Output the (x, y) coordinate of the center of the cell containing the given text.  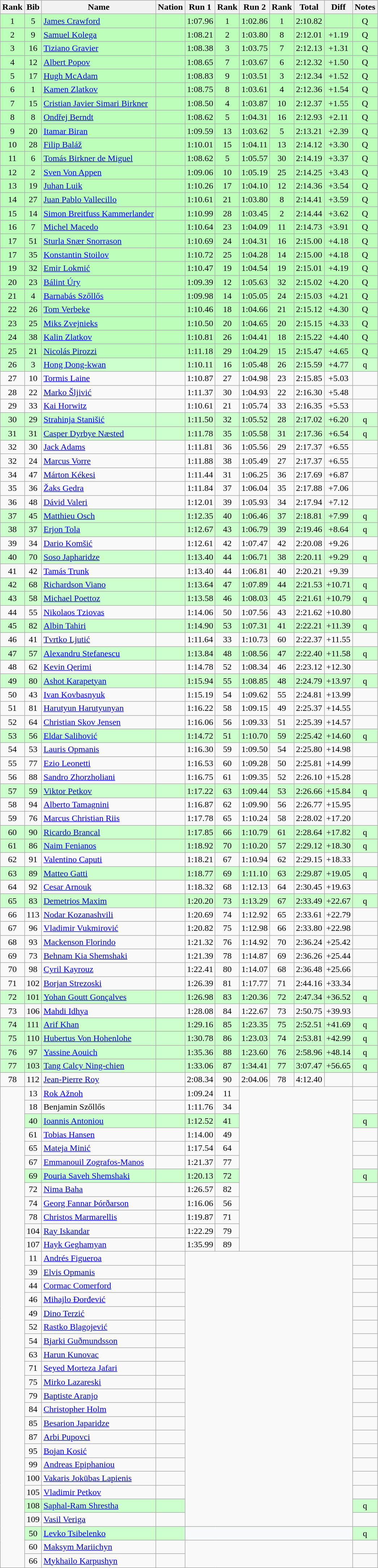
92 (33, 887)
1:11.44 (200, 475)
2:21.62 (309, 612)
1:05.56 (255, 447)
1:22.29 (200, 1231)
Nicolás Pirozzi (99, 351)
2:29.87 (309, 873)
Márton Kékesi (99, 475)
+14.60 (338, 736)
2:26.66 (309, 791)
1:10.72 (200, 255)
2:10.82 (309, 21)
+11.39 (338, 626)
2:12.13 (309, 48)
1:11.84 (200, 488)
Kai Horwitz (99, 406)
Vakaris Jokūbas Lapienis (99, 1478)
100 (33, 1478)
2:17.69 (309, 475)
2:21.61 (309, 598)
Christos Marmarellis (99, 1217)
94 (33, 804)
1:10.81 (200, 337)
+19.05 (338, 873)
Juhan Luik (99, 186)
1:09.33 (255, 722)
2:21.53 (309, 584)
1:10.64 (200, 227)
2:14.73 (309, 227)
2:14.36 (309, 186)
Ondřej Berndt (99, 117)
1:09.24 (200, 1093)
1:34.41 (255, 1066)
Tamás Trunk (99, 571)
2:33.80 (309, 928)
1:04.65 (255, 323)
Baptiste Aranjo (99, 1396)
Juan Pablo Vallecillo (99, 200)
2:44.16 (309, 983)
Eldar Salihović (99, 736)
1:04.29 (255, 351)
Strahinja Stanišić (99, 420)
Ezio Leonetti (99, 763)
96 (33, 928)
1:14.72 (200, 736)
1:09.35 (255, 777)
Emir Lokmić (99, 268)
Georg Fannar Þórðarson (99, 1203)
Tomás Birkner de Miguel (99, 158)
1:03.45 (255, 213)
Arbi Pupovci (99, 1437)
3:07.47 (309, 1066)
2:12.37 (309, 103)
Bib (33, 7)
+8.64 (338, 530)
1:06.04 (255, 488)
1:08.65 (200, 62)
2:04.06 (255, 1080)
1:17.77 (255, 983)
Maksym Mariichyn (99, 1547)
2:15.59 (309, 364)
Alexandru Stefanescu (99, 653)
+14.98 (338, 750)
+7.12 (338, 502)
1:10.70 (255, 736)
Lauris Opmanis (99, 750)
Total (309, 7)
+17.20 (338, 818)
1:06.25 (255, 475)
1:09.59 (200, 131)
+2.39 (338, 131)
Elvis Opmanis (99, 1272)
+7.06 (338, 488)
Kalin Zlatkov (99, 337)
2:28.64 (309, 832)
1:09.28 (255, 763)
Saphal-Ram Shrestha (99, 1506)
1:11.76 (200, 1107)
2:29.12 (309, 846)
Filip Baláž (99, 144)
2:15.47 (309, 351)
+42.99 (338, 1038)
+10.80 (338, 612)
+39.93 (338, 1011)
2:15.03 (309, 296)
1:10.01 (200, 144)
1:05.57 (255, 158)
1:10.24 (255, 818)
+7.99 (338, 516)
107 (33, 1244)
1:35.36 (200, 1052)
+1.55 (338, 103)
1:04.98 (255, 378)
2:25.37 (309, 708)
1:16.87 (200, 804)
1:15.94 (200, 681)
1:09.50 (255, 750)
1:12.52 (200, 1121)
2:26.10 (309, 777)
Alberto Tamagnini (99, 804)
Tvrtko Ljutić (99, 640)
1:14.78 (200, 667)
1:06.81 (255, 571)
Behnam Kia Shemshaki (99, 956)
1:07.56 (255, 612)
1:04.41 (255, 337)
2:47.34 (309, 997)
1:10.69 (200, 241)
+4.20 (338, 282)
1:05.74 (255, 406)
Benjamin Szőllős (99, 1107)
97 (33, 1052)
Sturla Snær Snorrason (99, 241)
1:10.87 (200, 378)
1:11.18 (200, 351)
+41.69 (338, 1024)
Mahdi Idhya (99, 1011)
2:14.12 (309, 144)
+9.39 (338, 571)
1:22.41 (200, 969)
2:20.21 (309, 571)
1:14.06 (200, 612)
Dávid Valeri (99, 502)
Name (99, 7)
2:22.40 (309, 653)
Harutyun Harutyunyan (99, 708)
+11.58 (338, 653)
Casper Dyrbye Næsted (99, 433)
1:14.92 (255, 942)
+9.29 (338, 557)
1:13.29 (255, 901)
Ioannis Antoniou (99, 1121)
2:36.48 (309, 969)
1:18.92 (200, 846)
1:14.00 (200, 1135)
2:53.81 (309, 1038)
111 (33, 1024)
1:20.20 (200, 901)
Tormis Laine (99, 378)
1:07.96 (200, 21)
1:14.87 (255, 956)
1:03.51 (255, 76)
+25.44 (338, 956)
Hubertus Von Hohenlohe (99, 1038)
+1.52 (338, 76)
Michael Poettoz (99, 598)
1:23.03 (255, 1038)
+19.63 (338, 887)
2:25.39 (309, 722)
1:11.64 (200, 640)
1:20.69 (200, 915)
Yohan Goutt Gonçalves (99, 997)
1:03.61 (255, 90)
+6.20 (338, 420)
Marcus Vorre (99, 461)
2:50.75 (309, 1011)
Hugh McAdam (99, 76)
Levko Tsibelenko (99, 1533)
+2.11 (338, 117)
2:15.02 (309, 282)
1:03.75 (255, 48)
Kevin Qerimi (99, 667)
1:26.39 (200, 983)
2:15.01 (309, 268)
1:17.85 (200, 832)
108 (33, 1506)
1:10.73 (255, 640)
1:10.11 (200, 364)
+3.37 (338, 158)
Vasil Veriga (99, 1520)
+14.99 (338, 763)
1:20.36 (255, 997)
Matteo Gatti (99, 873)
1:20.82 (200, 928)
Andrés Figueroa (99, 1258)
Ray Iskandar (99, 1231)
2:58.96 (309, 1052)
104 (33, 1231)
2:25.42 (309, 736)
1:09.15 (255, 708)
Andreas Epiphaniou (99, 1464)
Nodar Kozanashvili (99, 915)
Christopher Holm (99, 1409)
+14.57 (338, 722)
1:12.98 (255, 928)
Marcus Christian Riis (99, 818)
109 (33, 1520)
1:03.67 (255, 62)
2:30.45 (309, 887)
2:16.35 (309, 406)
Nikolaos Tziovas (99, 612)
+13.97 (338, 681)
+15.28 (338, 777)
Marko Šljivić (99, 392)
1:30.78 (200, 1038)
102 (33, 983)
1:08.85 (255, 681)
1:12.13 (255, 887)
Valentino Caputi (99, 860)
+4.33 (338, 323)
2:15.15 (309, 323)
1:06.71 (255, 557)
1:13.64 (200, 584)
2:12.93 (309, 117)
+18.33 (338, 860)
+18.30 (338, 846)
+25.42 (338, 942)
+15.95 (338, 804)
Bjarki Guðmundsson (99, 1341)
1:12.67 (200, 530)
+13.99 (338, 695)
Naim Fenianos (99, 846)
Notes (365, 7)
1:02.86 (255, 21)
1:11.81 (200, 447)
Hong Dong-kwan (99, 364)
1:06.46 (255, 516)
Viktor Petkov (99, 791)
+3.43 (338, 172)
1:08.03 (255, 598)
+4.40 (338, 337)
1:09.44 (255, 791)
1:33.06 (200, 1066)
1:08.83 (200, 76)
+9.26 (338, 543)
2:19.46 (309, 530)
2:28.02 (309, 818)
James Crawford (99, 21)
Seyed Morteza Jafari (99, 1368)
1:09.06 (200, 172)
2:12.01 (309, 35)
1:14.07 (255, 969)
Barnabás Szőllős (99, 296)
1:05.49 (255, 461)
Rok Ažnoh (99, 1093)
1:03.87 (255, 103)
98 (33, 969)
1:11.50 (200, 420)
1:12.35 (200, 516)
Richardson Viano (99, 584)
1:17.22 (200, 791)
2:14.25 (309, 172)
1:08.38 (200, 48)
2:22.37 (309, 640)
1:09.39 (200, 282)
1:05.93 (255, 502)
2:33.49 (309, 901)
1:05.52 (255, 420)
2:15.85 (309, 378)
2:17.88 (309, 488)
1:12.92 (255, 915)
+15.84 (338, 791)
Sven Von Appen (99, 172)
Soso Japharidze (99, 557)
Cristian Javier Simari Birkner (99, 103)
2:15.22 (309, 337)
93 (33, 942)
+4.65 (338, 351)
Cyril Kayrouz (99, 969)
2:14.41 (309, 200)
2:24.81 (309, 695)
1:08.56 (255, 653)
Miks Zvejnieks (99, 323)
1:35.99 (200, 1244)
Run 1 (200, 7)
1:03.62 (255, 131)
1:11.37 (200, 392)
2:14.44 (309, 213)
1:15.19 (200, 695)
2:08.34 (200, 1080)
1:21.39 (200, 956)
1:04.11 (255, 144)
1:06.79 (255, 530)
2:26.77 (309, 804)
110 (33, 1038)
1:12.01 (200, 502)
Mackenson Florindo (99, 942)
Mateja Minić (99, 1148)
1:19.87 (200, 1217)
2:52.51 (309, 1024)
+4.30 (338, 310)
1:16.30 (200, 750)
1:28.08 (200, 1011)
Christian Skov Jensen (99, 722)
1:26.98 (200, 997)
Cesar Arnouk (99, 887)
1:04.10 (255, 186)
95 (33, 1451)
Hayk Geghamyan (99, 1244)
103 (33, 1066)
1:10.46 (200, 310)
+33.34 (338, 983)
+10.71 (338, 584)
1:23.60 (255, 1052)
1:18.77 (200, 873)
1:18.21 (200, 860)
+5.03 (338, 378)
113 (33, 915)
Cormac Comerford (99, 1286)
Run 2 (255, 7)
1:10.20 (255, 846)
Bálint Úry (99, 282)
+22.98 (338, 928)
Žaks Gedra (99, 488)
Mihajlo Đorđević (99, 1300)
1:26.57 (200, 1189)
2:14.19 (309, 158)
4:12.40 (309, 1080)
+22.67 (338, 901)
+3.54 (338, 186)
91 (33, 860)
Mirko Lazareski (99, 1382)
Itamar Biran (99, 131)
1:22.67 (255, 1011)
2:18.81 (309, 516)
1:17.78 (200, 818)
1:08.21 (200, 35)
1:04.09 (255, 227)
+1.19 (338, 35)
+5.48 (338, 392)
2:23.12 (309, 667)
2:12.36 (309, 90)
1:16.53 (200, 763)
+4.19 (338, 268)
1:07.47 (255, 543)
1:16.75 (200, 777)
+3.62 (338, 213)
Jack Adams (99, 447)
1:13.58 (200, 598)
+1.54 (338, 90)
1:29.16 (200, 1024)
1:04.93 (255, 392)
2:29.15 (309, 860)
Pouria Saveh Shemshaki (99, 1176)
1:07.89 (255, 584)
Dino Terzić (99, 1313)
112 (33, 1080)
+3.59 (338, 200)
+22.79 (338, 915)
2:20.11 (309, 557)
2:12.34 (309, 76)
+10.79 (338, 598)
2:33.61 (309, 915)
Ashot Karapetyan (99, 681)
Diff (338, 7)
Demetrios Maxim (99, 901)
+1.50 (338, 62)
2:25.80 (309, 750)
2:17.36 (309, 433)
Mykhailo Karpushyn (99, 1561)
1:10.50 (200, 323)
1:10.94 (255, 860)
1:13.84 (200, 653)
1:04.66 (255, 310)
Dario Komšić (99, 543)
1:09.98 (200, 296)
1:14.90 (200, 626)
1:05.19 (255, 172)
2:24.79 (309, 681)
+17.82 (338, 832)
Rastko Blagojević (99, 1327)
Konstantin Stoilov (99, 255)
2:16.30 (309, 392)
+11.55 (338, 640)
+1.31 (338, 48)
+36.52 (338, 997)
1:18.32 (200, 887)
99 (33, 1464)
Bojan Kosić (99, 1451)
Harun Kunovac (99, 1355)
2:15.12 (309, 310)
1:07.31 (255, 626)
+5.53 (338, 406)
Yassine Aouich (99, 1052)
2:13.21 (309, 131)
Simon Breitfuss Kammerlander (99, 213)
1:21.37 (200, 1162)
Emmanouil Zografos-Manos (99, 1162)
Ricardo Brancal (99, 832)
+4.77 (338, 364)
106 (33, 1011)
1:10.99 (200, 213)
1:17.54 (200, 1148)
Albert Popov (99, 62)
Besarion Japaridze (99, 1423)
Ivan Kovbasnyuk (99, 695)
Tiziano Gravier (99, 48)
Samuel Kolega (99, 35)
+48.14 (338, 1052)
1:11.88 (200, 461)
1:09.62 (255, 695)
1:08.34 (255, 667)
Vladimir Petkov (99, 1492)
1:05.63 (255, 282)
Kamen Zlatkov (99, 90)
Matthieu Osch (99, 516)
1:08.50 (200, 103)
105 (33, 1492)
1:21.32 (200, 942)
Jean-Pierre Roy (99, 1080)
1:04.28 (255, 255)
2:36.26 (309, 956)
+56.65 (338, 1066)
Albin Tahiri (99, 626)
Tom Verbeke (99, 310)
+14.55 (338, 708)
+6.54 (338, 433)
101 (33, 997)
1:16.22 (200, 708)
+12.30 (338, 667)
Tang Calcy Ning-chien (99, 1066)
1:08.75 (200, 90)
1:11.10 (255, 873)
1:04.54 (255, 268)
1:10.26 (200, 186)
1:23.35 (255, 1024)
Michel Macedo (99, 227)
2:25.81 (309, 763)
Sandro Zhorzholiani (99, 777)
+3.30 (338, 144)
2:12.32 (309, 62)
1:09.90 (255, 804)
2:17.94 (309, 502)
1:05.58 (255, 433)
1:11.78 (200, 433)
2:17.02 (309, 420)
1:05.48 (255, 364)
Tobias Hansen (99, 1135)
1:10.79 (255, 832)
Borjan Strezoski (99, 983)
Vladimir Vukmirović (99, 928)
Nation (170, 7)
2:20.08 (309, 543)
1:10.47 (200, 268)
Nima Baha (99, 1189)
+4.21 (338, 296)
+3.91 (338, 227)
1:20.13 (200, 1176)
+6.87 (338, 475)
1:12.61 (200, 543)
Arif Khan (99, 1024)
Erjon Tola (99, 530)
1:05.05 (255, 296)
+25.66 (338, 969)
2:22.21 (309, 626)
2:36.24 (309, 942)
